Return the (X, Y) coordinate for the center point of the cell that contains the specified text.  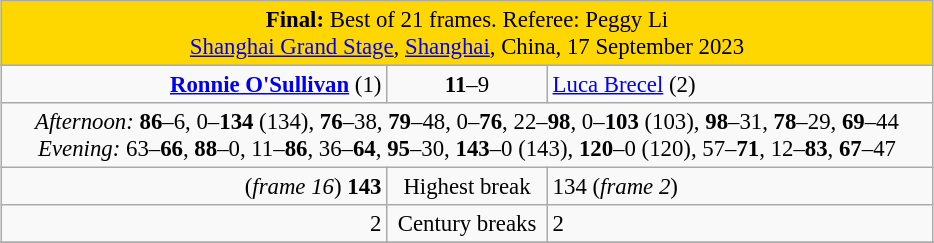
Century breaks (468, 224)
11–9 (468, 85)
(frame 16) 143 (194, 187)
Luca Brecel (2) (740, 85)
Ronnie O'Sullivan (1) (194, 85)
134 (frame 2) (740, 187)
Highest break (468, 187)
Final: Best of 21 frames. Referee: Peggy LiShanghai Grand Stage, Shanghai, China, 17 September 2023 (467, 34)
